Capture the cell that displays the provided text and extract its [X, Y] central coordinate. 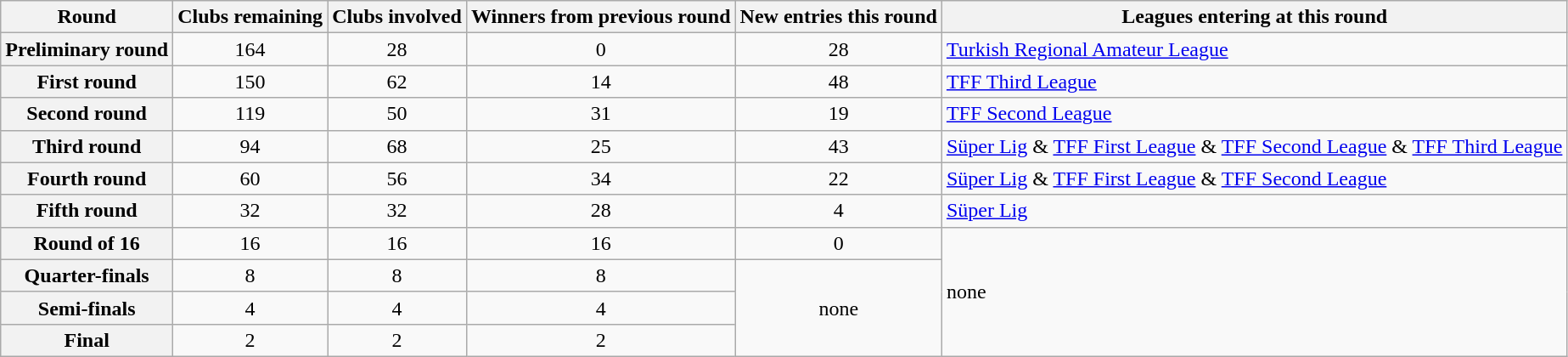
Süper Lig & TFF First League & TFF Second League [1255, 178]
New entries this round [839, 17]
Leagues entering at this round [1255, 17]
Süper Lig [1255, 211]
119 [250, 114]
68 [397, 146]
First round [87, 82]
Third round [87, 146]
25 [601, 146]
31 [601, 114]
94 [250, 146]
34 [601, 178]
56 [397, 178]
50 [397, 114]
150 [250, 82]
Semi-finals [87, 308]
Quarter-finals [87, 275]
Preliminary round [87, 49]
19 [839, 114]
Round of 16 [87, 243]
Turkish Regional Amateur League [1255, 49]
43 [839, 146]
60 [250, 178]
22 [839, 178]
Fourth round [87, 178]
Round [87, 17]
TFF Second League [1255, 114]
Clubs remaining [250, 17]
Second round [87, 114]
TFF Third League [1255, 82]
Final [87, 340]
Fifth round [87, 211]
14 [601, 82]
Süper Lig & TFF First League & TFF Second League & TFF Third League [1255, 146]
48 [839, 82]
Winners from previous round [601, 17]
164 [250, 49]
Clubs involved [397, 17]
62 [397, 82]
